Output the [X, Y] coordinate of the center of the cell containing the given text.  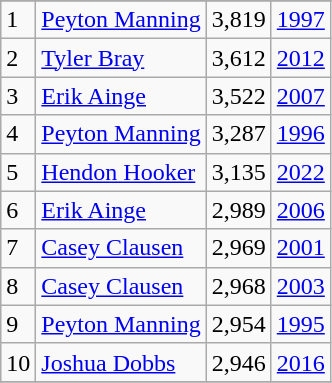
3,287 [238, 134]
2016 [300, 362]
2,946 [238, 362]
3,135 [238, 172]
Hendon Hooker [121, 172]
10 [18, 362]
1997 [300, 20]
1 [18, 20]
2012 [300, 58]
Joshua Dobbs [121, 362]
3,819 [238, 20]
6 [18, 210]
2 [18, 58]
3,522 [238, 96]
Tyler Bray [121, 58]
3,612 [238, 58]
2,954 [238, 324]
1995 [300, 324]
2,968 [238, 286]
7 [18, 248]
8 [18, 286]
4 [18, 134]
2001 [300, 248]
5 [18, 172]
3 [18, 96]
2022 [300, 172]
2,969 [238, 248]
9 [18, 324]
1996 [300, 134]
2007 [300, 96]
2006 [300, 210]
2,989 [238, 210]
2003 [300, 286]
